Locate the cell with the specified text and output its (x, y) center coordinate. 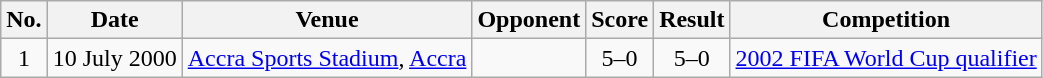
Result (692, 20)
Date (114, 20)
Score (620, 20)
Accra Sports Stadium, Accra (327, 58)
Competition (886, 20)
10 July 2000 (114, 58)
Opponent (529, 20)
No. (24, 20)
2002 FIFA World Cup qualifier (886, 58)
Venue (327, 20)
1 (24, 58)
